Pinpoint the cell where the given text exists, returning its (x, y) midpoint coordinate. 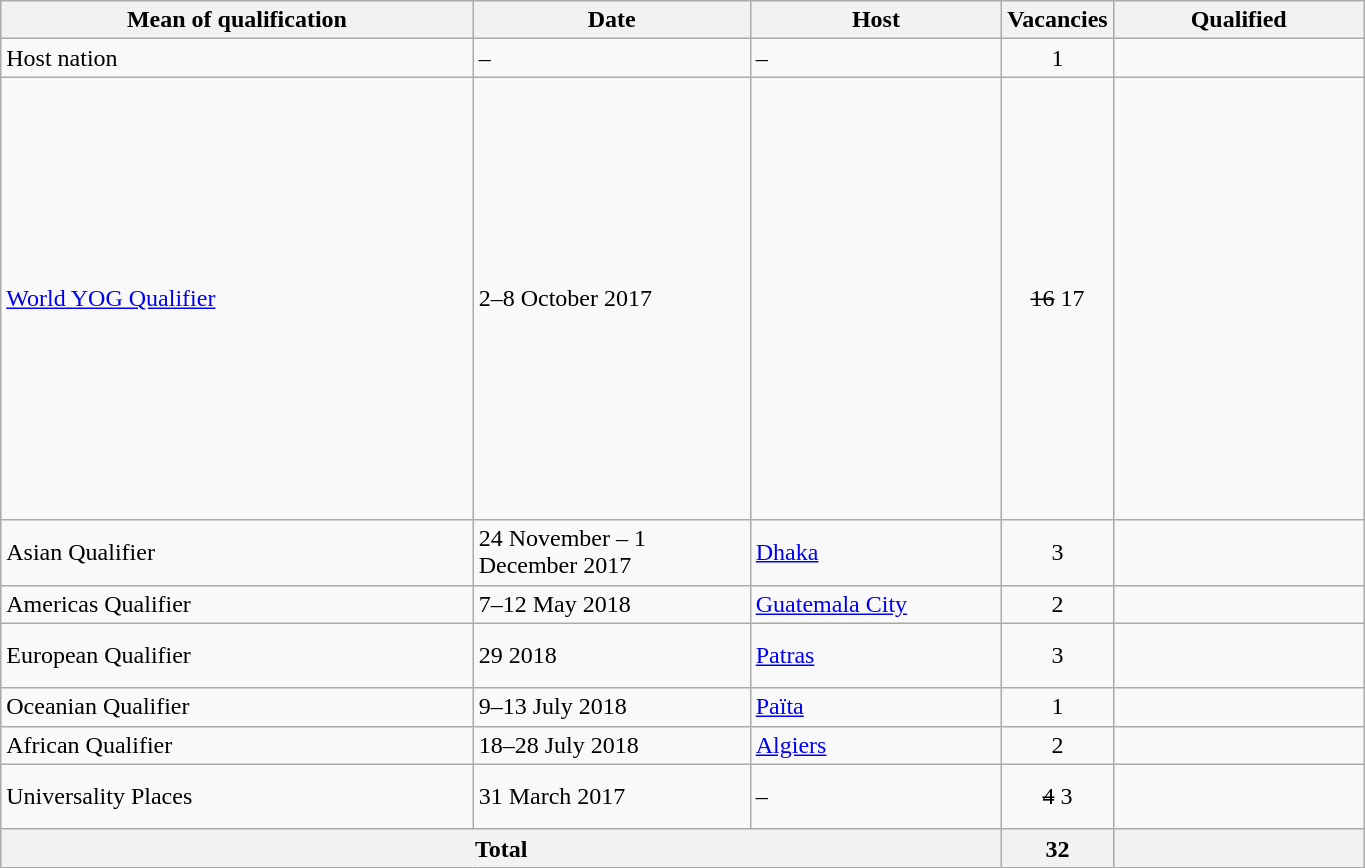
Total (502, 848)
7–12 May 2018 (612, 604)
Asian Qualifier (237, 552)
African Qualifier (237, 745)
24 November – 1 December 2017 (612, 552)
Host (876, 20)
Oceanian Qualifier (237, 707)
Americas Qualifier (237, 604)
Patras (876, 656)
2–8 October 2017 (612, 298)
32 (1058, 848)
16 17 (1058, 298)
Vacancies (1058, 20)
18–28 July 2018 (612, 745)
31 March 2017 (612, 796)
4 3 (1058, 796)
Universality Places (237, 796)
Mean of qualification (237, 20)
Algiers (876, 745)
Païta (876, 707)
Date (612, 20)
European Qualifier (237, 656)
9–13 July 2018 (612, 707)
Host nation (237, 58)
Qualified (1238, 20)
29 2018 (612, 656)
Dhaka (876, 552)
World YOG Qualifier (237, 298)
Guatemala City (876, 604)
